Determine the [X, Y] coordinate at the center of the cell enclosing the given text.  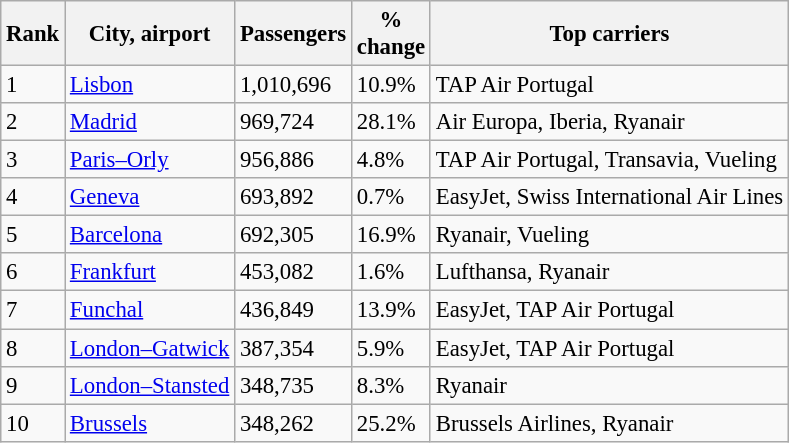
Barcelona [150, 235]
Ryanair, Vueling [609, 235]
692,305 [294, 235]
5 [33, 235]
348,735 [294, 385]
Funchal [150, 310]
25.2% [392, 423]
28.1% [392, 122]
Ryanair [609, 385]
Passengers [294, 34]
3 [33, 160]
%change [392, 34]
453,082 [294, 273]
4.8% [392, 160]
10 [33, 423]
Paris–Orly [150, 160]
13.9% [392, 310]
348,262 [294, 423]
Brussels [150, 423]
7 [33, 310]
969,724 [294, 122]
Top carriers [609, 34]
Air Europa, Iberia, Ryanair [609, 122]
Lufthansa, Ryanair [609, 273]
TAP Air Portugal [609, 85]
City, airport [150, 34]
1,010,696 [294, 85]
Frankfurt [150, 273]
16.9% [392, 235]
8 [33, 348]
Brussels Airlines, Ryanair [609, 423]
EasyJet, Swiss International Air Lines [609, 197]
2 [33, 122]
956,886 [294, 160]
9 [33, 385]
1 [33, 85]
1.6% [392, 273]
436,849 [294, 310]
387,354 [294, 348]
Rank [33, 34]
0.7% [392, 197]
4 [33, 197]
London–Stansted [150, 385]
London–Gatwick [150, 348]
Geneva [150, 197]
5.9% [392, 348]
Lisbon [150, 85]
Madrid [150, 122]
693,892 [294, 197]
TAP Air Portugal, Transavia, Vueling [609, 160]
6 [33, 273]
8.3% [392, 385]
10.9% [392, 85]
